Extract the [x, y] coordinate from the center of the cell holding the provided text.  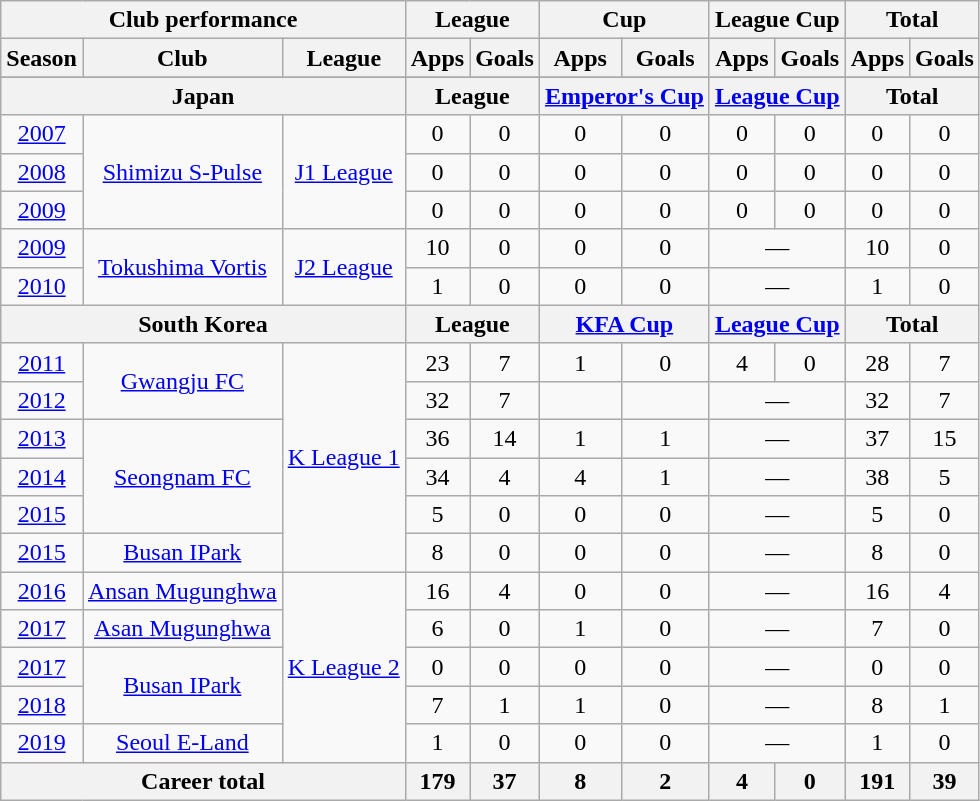
2012 [42, 400]
2018 [42, 705]
179 [437, 781]
38 [877, 477]
Career total [203, 781]
191 [877, 781]
14 [505, 438]
6 [437, 629]
2019 [42, 743]
2013 [42, 438]
2010 [42, 286]
Club performance [203, 20]
Shimizu S-Pulse [182, 172]
Ansan Mugunghwa [182, 591]
K League 2 [344, 667]
23 [437, 362]
2014 [42, 477]
J2 League [344, 267]
Emperor's Cup [624, 96]
Gwangju FC [182, 381]
2016 [42, 591]
2011 [42, 362]
Asan Mugunghwa [182, 629]
15 [945, 438]
K League 1 [344, 457]
Cup [624, 20]
Seongnam FC [182, 476]
Japan [203, 96]
2007 [42, 134]
2 [665, 781]
South Korea [203, 324]
Seoul E-Land [182, 743]
Tokushima Vortis [182, 267]
Season [42, 58]
28 [877, 362]
J1 League [344, 172]
KFA Cup [624, 324]
Club [182, 58]
2008 [42, 172]
39 [945, 781]
34 [437, 477]
36 [437, 438]
